From the cell containing the given text, extract its center point as [X, Y] coordinate. 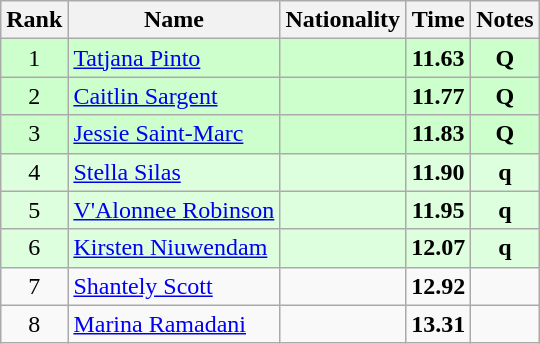
Notes [505, 20]
8 [34, 324]
2 [34, 96]
Caitlin Sargent [174, 96]
4 [34, 172]
12.07 [438, 248]
1 [34, 58]
7 [34, 286]
Nationality [343, 20]
13.31 [438, 324]
Tatjana Pinto [174, 58]
12.92 [438, 286]
11.95 [438, 210]
Stella Silas [174, 172]
Marina Ramadani [174, 324]
11.77 [438, 96]
Time [438, 20]
Shantely Scott [174, 286]
Kirsten Niuwendam [174, 248]
6 [34, 248]
3 [34, 134]
11.83 [438, 134]
11.90 [438, 172]
5 [34, 210]
Jessie Saint-Marc [174, 134]
V'Alonnee Robinson [174, 210]
Rank [34, 20]
Name [174, 20]
11.63 [438, 58]
